Provide the (x, y) coordinate of the cell's center where the given text is located.  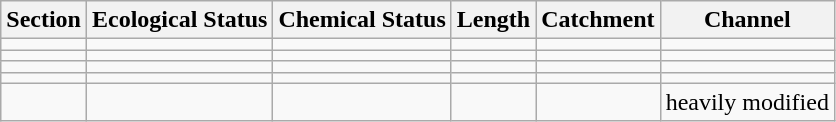
heavily modified (747, 102)
Chemical Status (362, 20)
Ecological Status (179, 20)
Length (493, 20)
Catchment (598, 20)
Section (44, 20)
Channel (747, 20)
